Identify which cell holds the provided text, then report its [x, y] central coordinate. 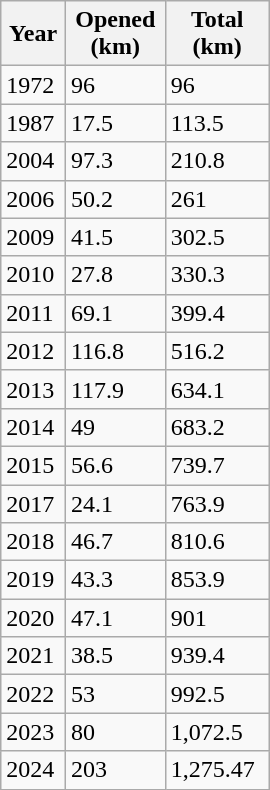
683.2 [217, 427]
53 [115, 694]
41.5 [115, 237]
Total (km) [217, 34]
261 [217, 199]
80 [115, 732]
1972 [34, 85]
47.1 [115, 618]
2018 [34, 542]
516.2 [217, 351]
Year [34, 34]
399.4 [217, 313]
1,072.5 [217, 732]
69.1 [115, 313]
2019 [34, 580]
1,275.47 [217, 770]
27.8 [115, 275]
2010 [34, 275]
2004 [34, 161]
2012 [34, 351]
2011 [34, 313]
2021 [34, 656]
634.1 [217, 389]
113.5 [217, 123]
2017 [34, 503]
117.9 [115, 389]
210.8 [217, 161]
2022 [34, 694]
116.8 [115, 351]
2020 [34, 618]
853.9 [217, 580]
2014 [34, 427]
97.3 [115, 161]
2006 [34, 199]
2009 [34, 237]
49 [115, 427]
Opened (km) [115, 34]
2013 [34, 389]
2024 [34, 770]
939.4 [217, 656]
38.5 [115, 656]
46.7 [115, 542]
763.9 [217, 503]
330.3 [217, 275]
302.5 [217, 237]
901 [217, 618]
739.7 [217, 465]
56.6 [115, 465]
992.5 [217, 694]
2023 [34, 732]
43.3 [115, 580]
1987 [34, 123]
17.5 [115, 123]
2015 [34, 465]
24.1 [115, 503]
810.6 [217, 542]
50.2 [115, 199]
203 [115, 770]
